Identify which cell holds the provided text, then report its (X, Y) central coordinate. 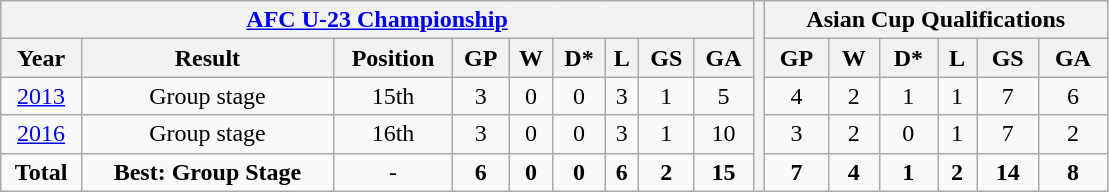
8 (1073, 172)
2016 (42, 134)
Total (42, 172)
10 (724, 134)
AFC U-23 Championship (378, 20)
14 (1008, 172)
15th (394, 96)
Year (42, 58)
2013 (42, 96)
5 (724, 96)
Asian Cup Qualifications (936, 20)
Position (394, 58)
15 (724, 172)
Best: Group Stage (207, 172)
16th (394, 134)
Result (207, 58)
- (394, 172)
